From the cell containing the given text, extract its center point as [X, Y] coordinate. 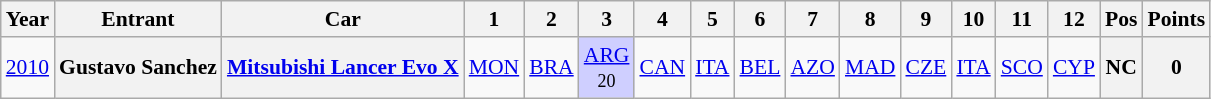
Gustavo Sanchez [138, 68]
11 [1022, 19]
12 [1074, 19]
CYP [1074, 68]
1 [494, 19]
6 [760, 19]
Year [28, 19]
Points [1176, 19]
10 [973, 19]
NC [1122, 68]
0 [1176, 68]
Pos [1122, 19]
AZO [812, 68]
5 [712, 19]
Entrant [138, 19]
MON [494, 68]
ARG20 [607, 68]
8 [870, 19]
2 [552, 19]
2010 [28, 68]
MAD [870, 68]
4 [662, 19]
BEL [760, 68]
3 [607, 19]
BRA [552, 68]
SCO [1022, 68]
Mitsubishi Lancer Evo X [343, 68]
7 [812, 19]
Car [343, 19]
CZE [926, 68]
CAN [662, 68]
9 [926, 19]
